Pinpoint the cell where the given text exists, returning its [X, Y] midpoint coordinate. 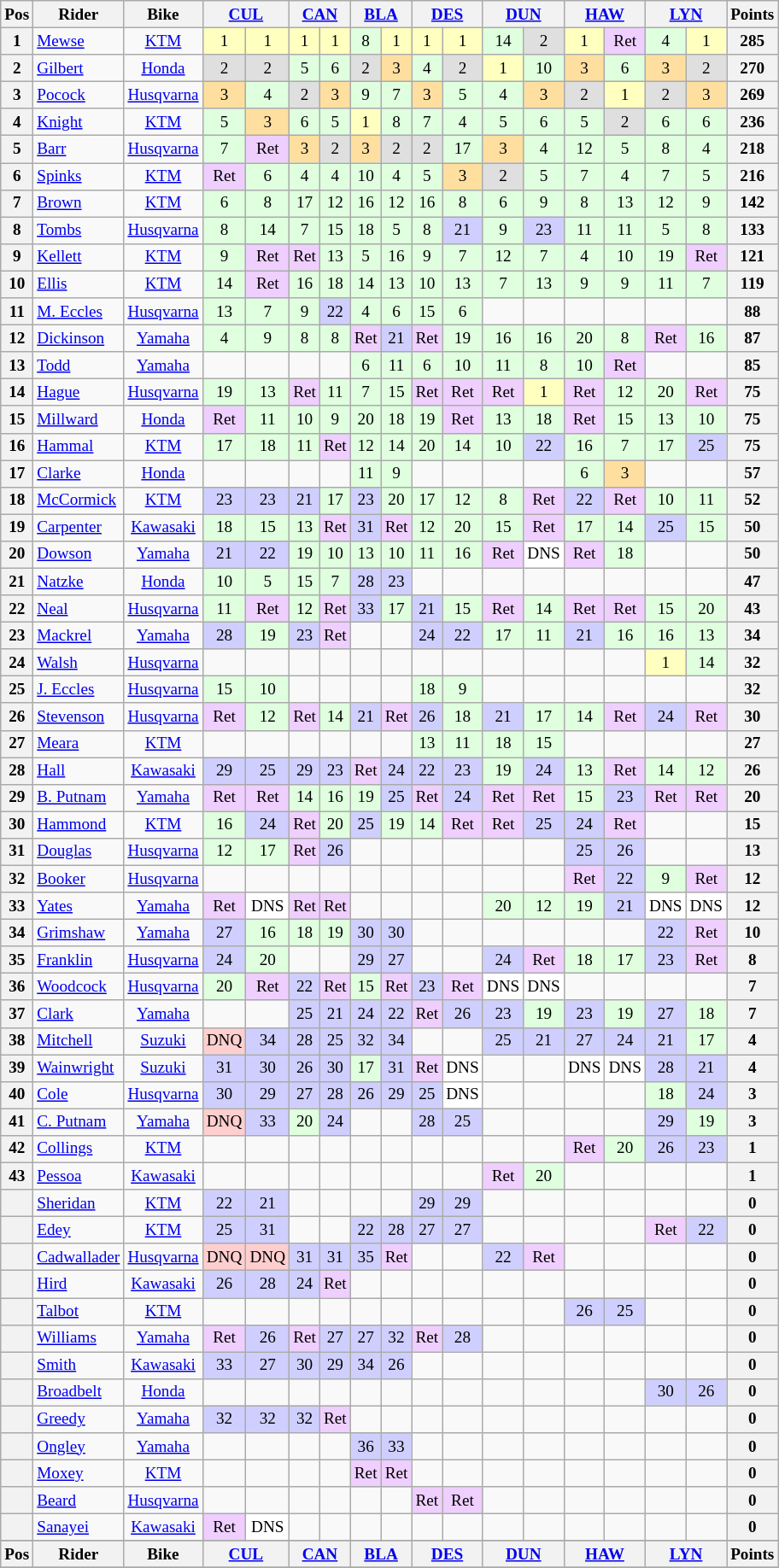
Woodcock [79, 987]
Gilbert [79, 68]
Sheridan [79, 1203]
Broadbelt [79, 1392]
Neal [79, 609]
Todd [79, 366]
47 [753, 582]
Greedy [79, 1419]
Sanayei [79, 1527]
88 [753, 312]
40 [17, 1095]
42 [17, 1149]
C. Putnam [79, 1122]
Moxey [79, 1473]
Douglas [79, 851]
Dickinson [79, 338]
Hague [79, 393]
Walsh [79, 663]
Hall [79, 770]
Hammal [79, 447]
216 [753, 176]
Beard [79, 1501]
Pocock [79, 95]
Smith [79, 1366]
269 [753, 95]
Cadwallader [79, 1257]
Yates [79, 906]
121 [753, 257]
142 [753, 203]
McCormick [79, 500]
39 [17, 1068]
Tombs [79, 231]
38 [17, 1041]
Knight [79, 122]
Mitchell [79, 1041]
B. Putnam [79, 798]
M. Eccles [79, 312]
Williams [79, 1338]
Mewse [79, 41]
270 [753, 68]
236 [753, 122]
57 [753, 473]
Wainwright [79, 1068]
Ellis [79, 284]
87 [753, 338]
Natzke [79, 582]
41 [17, 1122]
218 [753, 149]
119 [753, 284]
Collings [79, 1149]
Pessoa [79, 1176]
Spinks [79, 176]
133 [753, 231]
Grimshaw [79, 933]
Booker [79, 879]
Dowson [79, 554]
Stevenson [79, 717]
Talbot [79, 1311]
52 [753, 500]
285 [753, 41]
Brown [79, 203]
Barr [79, 149]
85 [753, 366]
37 [17, 1014]
J. Eccles [79, 690]
Mackrel [79, 635]
Carpenter [79, 528]
Hird [79, 1284]
Hammond [79, 825]
Cole [79, 1095]
Ongley [79, 1447]
Clark [79, 1014]
Edey [79, 1230]
Meara [79, 744]
Millward [79, 419]
Franklin [79, 960]
Clarke [79, 473]
Kellett [79, 257]
